Determine the [X, Y] coordinate at the center of the cell enclosing the given text.  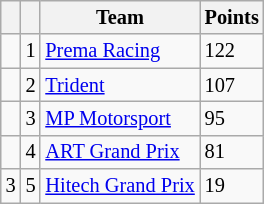
107 [232, 85]
Points [232, 17]
81 [232, 152]
1 [31, 51]
Hitech Grand Prix [120, 186]
122 [232, 51]
2 [31, 85]
Team [120, 17]
19 [232, 186]
ART Grand Prix [120, 152]
95 [232, 118]
4 [31, 152]
Prema Racing [120, 51]
Trident [120, 85]
5 [31, 186]
MP Motorsport [120, 118]
